Output the (X, Y) coordinate of the center of the cell containing the given text.  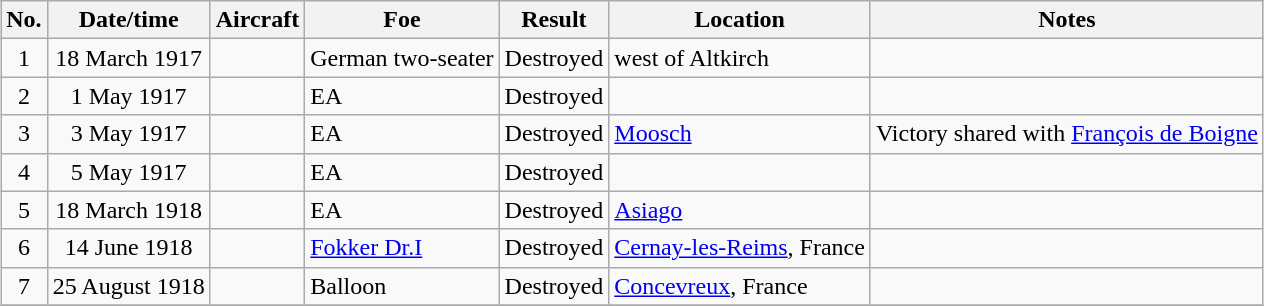
7 (24, 286)
Date/time (128, 20)
Foe (402, 20)
Notes (1066, 20)
6 (24, 248)
Cernay-les-Reims, France (740, 248)
2 (24, 96)
Result (554, 20)
Victory shared with François de Boigne (1066, 134)
3 (24, 134)
Location (740, 20)
Balloon (402, 286)
1 (24, 58)
4 (24, 172)
German two-seater (402, 58)
Aircraft (258, 20)
25 August 1918 (128, 286)
Moosch (740, 134)
1 May 1917 (128, 96)
14 June 1918 (128, 248)
5 (24, 210)
west of Altkirch (740, 58)
18 March 1917 (128, 58)
18 March 1918 (128, 210)
3 May 1917 (128, 134)
Asiago (740, 210)
Fokker Dr.I (402, 248)
Concevreux, France (740, 286)
No. (24, 20)
5 May 1917 (128, 172)
